Identify which cell holds the provided text, then report its [X, Y] central coordinate. 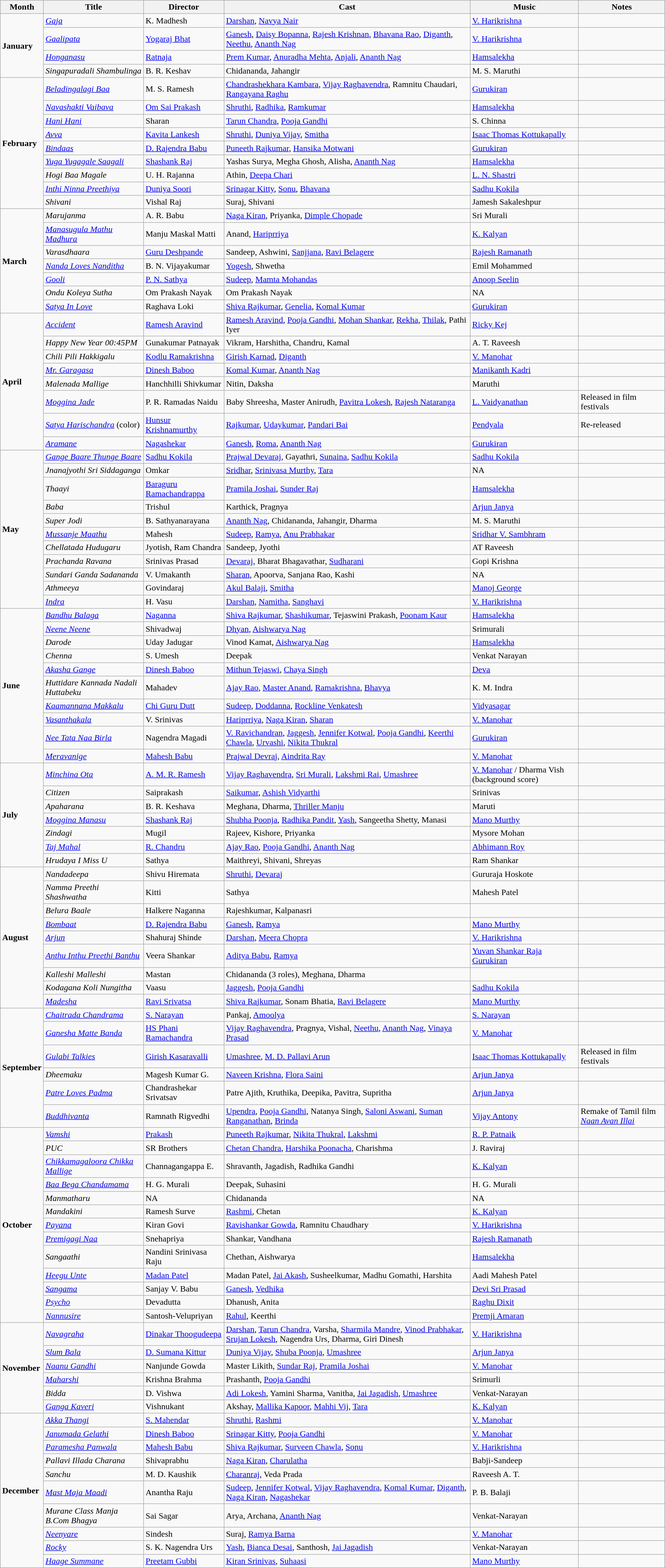
Maharshi [93, 1379]
Mussanje Maathu [93, 534]
Kaamannana Makkalu [93, 706]
Rashmi, Chetan [347, 1212]
Sangaathi [93, 1257]
Raghu Dixit [524, 1302]
Ganesh, Roma, Ananth Nag [347, 443]
Pankaj, Amoolya [347, 1015]
Chikkamagaloora Chikka Mallige [93, 1166]
P. R. Ramadas Naidu [184, 402]
Saiprakash [184, 793]
Mast Maja Maadi [93, 1492]
Baby Shreesha, Master Anirudh, Pavitra Lokesh, Rajesh Nataranga [347, 402]
Chethan, Aishwarya [347, 1257]
Raveesh A. T. [524, 1474]
S. K. Nagendra Urs [184, 1547]
Srinagar Kitty, Sonu, Bhavana [347, 189]
Gunakumar Patnayak [184, 343]
Magesh Kumar G. [184, 1074]
Vijay Raghavendra, Pragnya, Vishal, Neethu, Ananth Nag, Vinaya Prasad [347, 1033]
Vasanthakala [93, 720]
Chi Guru Dutt [184, 706]
Avva [93, 134]
Sandeep, Ashwini, Sanjjana, Ravi Belagere [347, 252]
Devaraj, Bharat Bhagavathar, Sudharani [347, 561]
Chandrashekar Srivatsav [184, 1093]
Citizen [93, 793]
Meravanige [93, 756]
November [22, 1368]
Sharan, Apoorva, Sanjana Rao, Kashi [347, 575]
Hrudaya I Miss U [93, 860]
Payana [93, 1225]
H. Vasu [184, 602]
Govindaraj [184, 588]
Srinagar Kitty, Pooja Gandhi [347, 1434]
Prajwal Devraj, Aindrita Ray [347, 756]
Chidananda (3 roles), Meghana, Dharma [347, 974]
Re-released [622, 425]
Athin, Deepa Chari [347, 175]
Mugil [184, 833]
Sundari Ganda Sadananda [93, 575]
Prachanda Ravana [93, 561]
Chandrashekhara Kambara, Vijay Raghavendra, Ramnitu Chaudari, Rangayana Raghu [347, 89]
Emil Mohammed [524, 266]
Satya In Love [93, 306]
Nagashekar [184, 443]
Janumada Gelathi [93, 1434]
Chidananda [347, 1198]
Upendra, Pooja Gandhi, Natanya Singh, Saloni Aswani, Suman Ranganathan, Brinda [347, 1116]
Sai Sagar [184, 1516]
Nandadeepa [93, 874]
Singapuradali Shambulinga [93, 71]
Neenyare [93, 1534]
Mastan [184, 974]
January [22, 45]
J. Raviraj [524, 1148]
Srinivas [524, 793]
Deva [524, 669]
Gange Baare Thunge Baare [93, 457]
Neene Neene [93, 629]
Shravanth, Jagadish, Radhika Gandhi [347, 1166]
Shivaprabhu [184, 1461]
Srinivas Prasad [184, 561]
Satya Harischandra (color) [93, 425]
Bidda [93, 1393]
Kiran Govi [184, 1225]
Dhyan, Aishwarya Nag [347, 629]
Dheemaku [93, 1074]
Nannusire [93, 1316]
March [22, 261]
Trishul [184, 507]
Madan Patel [184, 1275]
Anantha Raju [184, 1492]
Happy New Year 00:45PM [93, 343]
Halkere Naganna [184, 910]
February [22, 143]
Srimurli [524, 1379]
Darode [93, 642]
Kodagana Koli Nungitha [93, 988]
Honganasu [93, 57]
Naga Kiran, Priyanka, Dimple Chopade [347, 216]
Duniya Soori [184, 189]
Sandeep, Jyothi [347, 548]
Mandakini [93, 1212]
Huttidare Kannada Nadali Huttabeku [93, 688]
V. Manohar / Dharma Vish (background score) [524, 775]
P. N. Sathya [184, 279]
Ajay Rao, Master Anand, Ramakrishna, Bhavya [347, 688]
Pramila Joshai, Sunder Raj [347, 489]
Sridhar, Srinivasa Murthy, Tara [347, 470]
June [22, 686]
Arjun [93, 938]
Devadutta [184, 1302]
Shruthi, Radhika, Ramkumar [347, 107]
AT Raveesh [524, 548]
Channagangappa E. [184, 1166]
Shahuraj Shinde [184, 938]
PUC [93, 1148]
Manasugula Mathu Madhura [93, 234]
Ganga Kaveri [93, 1406]
Prakash [184, 1134]
Yuga Yugagale Saagali [93, 161]
Suraj, Shivani [347, 202]
Yogesh, Shwetha [347, 266]
Santosh-Velupriyan [184, 1316]
V. Umakanth [184, 575]
Jyotish, Ram Chandra [184, 548]
Manikanth Kadri [524, 370]
Deepak, Suhasini [347, 1184]
Paramesha Panwala [93, 1447]
Baba [93, 507]
Taj Mahal [93, 847]
Madan Patel, Jai Akash, Susheelkumar, Madhu Gomathi, Harshita [347, 1275]
Manmatharu [93, 1198]
Shubha Poonja, Radhika Pandit, Yash, Sangeetha Shetty, Manasi [347, 820]
Chenna [93, 656]
Jaggesh, Pooja Gandhi [347, 988]
Shruthi, Duniya Vijay, Smitha [347, 134]
Hani Hani [93, 121]
Indra [93, 602]
Sudeep, Jennifer Kotwal, Vijay Raghavendra, Komal Kumar, Diganth, Naga Kiran, Nagashekar [347, 1492]
Vikram, Harshitha, Chandru, Kamal [347, 343]
Remake of Tamil film Naan Avan Illai [622, 1116]
Ratnaja [184, 57]
Arya, Archana, Ananth Nag [347, 1516]
Yashas Surya, Megha Ghosh, Alisha, Ananth Nag [347, 161]
July [22, 815]
Psycho [93, 1302]
Slum Bala [93, 1352]
A. R. Babu [184, 216]
April [22, 382]
Mahesh [184, 534]
S. Mahendar [184, 1420]
A. T. Raveesh [524, 343]
Duniya Vijay, Shuba Poonja, Umashree [347, 1352]
Bindaas [93, 148]
May [22, 529]
December [22, 1490]
S. Umesh [184, 656]
Shankar, Vandhana [347, 1239]
Sudeep, Mamta Mohandas [347, 279]
Accident [93, 325]
Sanchu [93, 1474]
Snehapriya [184, 1239]
D. Vishwa [184, 1393]
Premji Amaran [524, 1316]
Navashakti Vaibava [93, 107]
Ricky Kej [524, 325]
Kalleshi Malleshi [93, 974]
Chetan Chandra, Harshika Poonacha, Charishma [347, 1148]
Charanraj, Veda Prada [347, 1474]
Super Jodi [93, 521]
Prashanth, Pooja Gandhi [347, 1379]
Vaasu [184, 988]
Hogi Baa Magale [93, 175]
Puneeth Rajkumar, Hansika Motwani [347, 148]
Bandhu Balaga [93, 615]
Director [184, 7]
Veera Shankar [184, 956]
August [22, 937]
Inthi Ninna Preethiya [93, 189]
Hunsur Krishnamurthy [184, 425]
Girish Kasaravalli [184, 1056]
D. Sumana Kittur [184, 1352]
Gooli [93, 279]
P. B. Balaji [524, 1492]
Gulabi Talkies [93, 1056]
Anthu Inthu Preethi Banthu [93, 956]
Darshan, Tarun Chandra, Varsha, Sharmila Mandre, Vinod Prabhakar, Srujan Lokesh, Nagendra Urs, Dharma, Giri Dinesh [347, 1334]
Ramesh Aravind, Pooja Gandhi, Mohan Shankar, Rekha, Thilak, Pathi Iyer [347, 325]
Dhanush, Anita [347, 1302]
Puneeth Rajkumar, Nikita Thukral, Lakshmi [347, 1134]
Kodlu Ramakrishna [184, 356]
B. R. Keshava [184, 806]
Girish Karnad, Diganth [347, 356]
September [22, 1068]
Vidyasagar [524, 706]
R. Chandru [184, 847]
Akul Balaji, Smitha [347, 588]
Patre Ajith, Kruthika, Deepika, Pavitra, Supritha [347, 1093]
Ravi Srivatsa [184, 1001]
Navagraha [93, 1334]
Omkar [184, 470]
Rajeshkumar, Kalpanasri [347, 910]
Hanchhilli Shivkumar [184, 383]
Ganesh, Vedhika [347, 1289]
Tarun Chandra, Pooja Gandhi [347, 121]
Vishnukant [184, 1406]
Prajwal Devaraj, Gayathri, Sunaina, Sadhu Kokila [347, 457]
Mahadev [184, 688]
Nee Tata Naa Birla [93, 738]
Uday Jadugar [184, 642]
Ramesh Surve [184, 1212]
Cast [347, 7]
Varasdhaara [93, 252]
Shiva Rajkumar, Genelia, Komal Kumar [347, 306]
Moggina Jade [93, 402]
Shruthi, Rashmi [347, 1420]
Belura Baale [93, 910]
Akka Thangi [93, 1420]
S. Chinna [524, 121]
Chidananda, Jahangir [347, 71]
Gururaja Hoskote [524, 874]
Ganesh, Ramya [347, 924]
Srimurali [524, 629]
Ganesha Matte Banda [93, 1033]
Marujanma [93, 216]
Rahul, Keerthi [347, 1316]
B. Sathyanarayana [184, 521]
Yuvan Shankar RajaGurukiran [524, 956]
Babji-Sandeep [524, 1461]
Nitin, Daksha [347, 383]
Naanu Gandhi [93, 1366]
Ganesh, Daisy Bopanna, Rajesh Krishnan, Bhavana Rao, Diganth, Neethu, Ananth Nag [347, 39]
V. Ravichandran, Jaggesh, Jennifer Kotwal, Pooja Gandhi, Keerthi Chawla, Urvashi, Nikita Thukral [347, 738]
A. M. R. Ramesh [184, 775]
Pendyala [524, 425]
Thaayi [93, 489]
Baa Bega Chandamama [93, 1184]
Aadi Mahesh Patel [524, 1275]
Beladingalagi Baa [93, 89]
Darshan, Meera Chopra [347, 938]
Shiva Rajkumar, Sonam Bhatia, Ravi Belagere [347, 1001]
Yash, Bianca Desai, Santhosh, Jai Jagadish [347, 1547]
Music [524, 7]
Ajay Rao, Pooja Gandhi, Ananth Nag [347, 847]
Rocky [93, 1547]
Akshay, Mallika Kapoor, Mahhi Vij, Tara [347, 1406]
Shruthi, Devaraj [347, 874]
Sudeep, Ramya, Anu Prabhakar [347, 534]
Anoop Seelin [524, 279]
Anand, Hariprriya [347, 234]
K. Madhesh [184, 21]
Buddhivanta [93, 1116]
Om Sai Prakash [184, 107]
M. D. Kaushik [184, 1474]
Raghava Loki [184, 306]
Madesha [93, 1001]
Apaharana [93, 806]
Murane Class Manja B.Com Bhagya [93, 1516]
Gaja [93, 21]
Chellatada Hudugaru [93, 548]
Vijay Raghavendra, Sri Murali, Lakshmi Rai, Umashree [347, 775]
Moggina Manasu [93, 820]
Title [93, 7]
Maruti [524, 806]
Shiva Rajkumar, Surveen Chawla, Sonu [347, 1447]
Adi Lokesh, Yamini Sharma, Vanitha, Jai Jagadish, Umashree [347, 1393]
Nandini Srinivasa Raju [184, 1257]
Maruthi [524, 383]
Ramesh Aravind [184, 325]
Manju Maskal Matti [184, 234]
Sanjay V. Babu [184, 1289]
Nanda Loves Nanditha [93, 266]
Month [22, 7]
B. N. Vijayakumar [184, 266]
V. Srinivas [184, 720]
Abhimann Roy [524, 847]
Naganna [184, 615]
Aramane [93, 443]
U. H. Rajanna [184, 175]
Mr. Garagasa [93, 370]
B. R. Keshav [184, 71]
Sridhar V. Sambhram [524, 534]
Mysore Mohan [524, 833]
Shivu Hiremata [184, 874]
Sangama [93, 1289]
Aditya Babu, Ramya [347, 956]
M. S. Ramesh [184, 89]
Umashree, M. D. Pallavi Arun [347, 1056]
Ananth Nag, Chidananda, Jahangir, Dharma [347, 521]
Premigagi Naa [93, 1239]
Devi Sri Prasad [524, 1289]
Naveen Krishna, Flora Saini [347, 1074]
Sindesh [184, 1534]
Jamesh Sakaleshpur [524, 202]
Kiran Srinivas, Suhaasi [347, 1561]
Akasha Gange [93, 669]
Hariprriya, Naga Kiran, Sharan [347, 720]
HS Phani Ramachandra [184, 1033]
Vamshi [93, 1134]
Zindagi [93, 833]
Mahesh Patel [524, 892]
Sudeep, Doddanna, Rockline Venkatesh [347, 706]
Deepak [347, 656]
Manoj George [524, 588]
Master Likith, Sundar Raj, Pramila Joshai [347, 1366]
Chaitrada Chandrama [93, 1015]
Athmeeya [93, 588]
L. Vaidyanathan [524, 402]
Vishal Raj [184, 202]
Vinod Kamat, Aishwarya Nag [347, 642]
Bombaat [93, 924]
Pallavi Illada Charana [93, 1461]
Karthick, Pragnya [347, 507]
Venkat Narayan [524, 656]
Preetam Gubbi [184, 1561]
Maithreyi, Shivani, Shreyas [347, 860]
Kavita Lankesh [184, 134]
Baraguru Ramachandrappa [184, 489]
K. M. Indra [524, 688]
Kitti [184, 892]
Notes [622, 7]
L. N. Shastri [524, 175]
SR Brothers [184, 1148]
Ram Shankar [524, 860]
Guru Deshpande [184, 252]
Gopi Krishna [524, 561]
Rajeev, Kishore, Priyanka [347, 833]
Nanjunde Gowda [184, 1366]
Mithun Tejaswi, Chaya Singh [347, 669]
Shiva Rajkumar, Shashikumar, Tejaswini Prakash, Poonam Kaur [347, 615]
Ravishankar Gowda, Ramnitu Chaudhary [347, 1225]
Rajkumar, Udaykumar, Pandari Bai [347, 425]
Nagendra Magadi [184, 738]
Prem Kumar, Anuradha Mehta, Anjali, Ananth Nag [347, 57]
Ondu Koleya Sutha [93, 293]
Komal Kumar, Ananth Nag [347, 370]
Patre Loves Padma [93, 1093]
R. P. Patnaik [524, 1134]
Haage Summane [93, 1561]
Naga Kiran, Charulatha [347, 1461]
Shivadwaj [184, 629]
Sharan [184, 121]
Gaalipata [93, 39]
October [22, 1225]
Chili Pili Hakkigalu [93, 356]
Malenada Mallige [93, 383]
Yogaraj Bhat [184, 39]
Ramnath Rigvedhi [184, 1116]
Dinakar Thoogudeepa [184, 1334]
Suraj, Ramya Barna [347, 1534]
Saikumar, Ashish Vidyarthi [347, 793]
Sri Murali [524, 216]
Shivani [93, 202]
Vijay Antony [524, 1116]
Minchina Ota [93, 775]
Heegu Unte [93, 1275]
Meghana, Dharma, Thriller Manju [347, 806]
Darshan, Namitha, Sanghavi [347, 602]
Krishna Brahma [184, 1379]
Darshan, Navya Nair [347, 21]
Jnanajyothi Sri Siddaganga [93, 470]
Namma Preethi Shashwatha [93, 892]
